Provide the (x, y) coordinate of the cell's center where the given text is located.  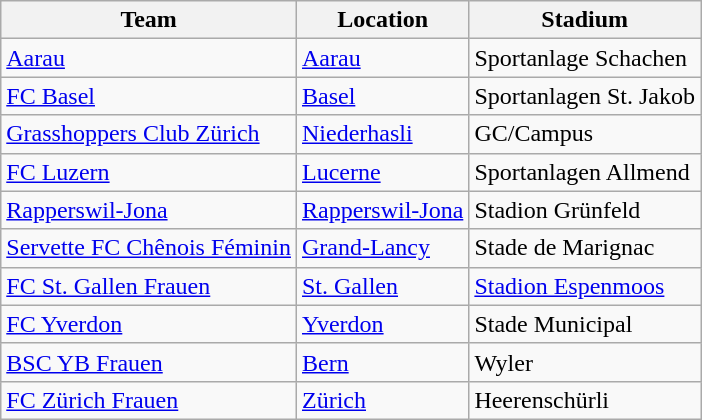
FC Yverdon (149, 324)
BSC YB Frauen (149, 362)
Stadion Espenmoos (585, 286)
GC/Campus (585, 134)
Wyler (585, 362)
St. Gallen (382, 286)
Location (382, 20)
Heerenschürli (585, 400)
Servette FC Chênois Féminin (149, 248)
Grand-Lancy (382, 248)
Sportanlage Schachen (585, 58)
Stade de Marignac (585, 248)
Sportanlagen Allmend (585, 172)
Bern (382, 362)
Zürich (382, 400)
Niederhasli (382, 134)
FC Basel (149, 96)
FC Luzern (149, 172)
Grasshoppers Club Zürich (149, 134)
Yverdon (382, 324)
FC St. Gallen Frauen (149, 286)
Basel (382, 96)
Team (149, 20)
Sportanlagen St. Jakob (585, 96)
Stade Municipal (585, 324)
Stadium (585, 20)
FC Zürich Frauen (149, 400)
Stadion Grünfeld (585, 210)
Lucerne (382, 172)
